Return the (x, y) coordinate for the center point of the cell that contains the specified text.  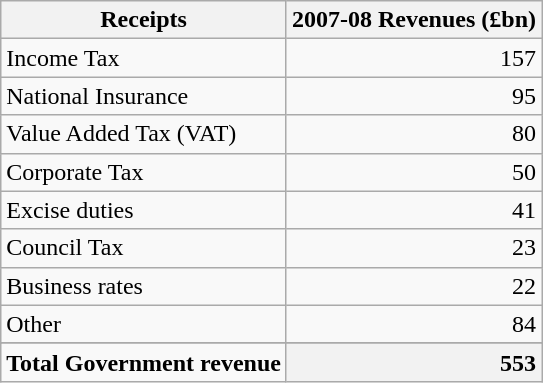
80 (414, 134)
Income Tax (144, 58)
Council Tax (144, 248)
Excise duties (144, 210)
84 (414, 324)
50 (414, 172)
Receipts (144, 20)
Business rates (144, 286)
2007-08 Revenues (£bn) (414, 20)
41 (414, 210)
Other (144, 324)
157 (414, 58)
22 (414, 286)
95 (414, 96)
23 (414, 248)
Total Government revenue (144, 362)
National Insurance (144, 96)
Corporate Tax (144, 172)
553 (414, 362)
Value Added Tax (VAT) (144, 134)
